Pinpoint the cell where the given text exists, returning its (X, Y) midpoint coordinate. 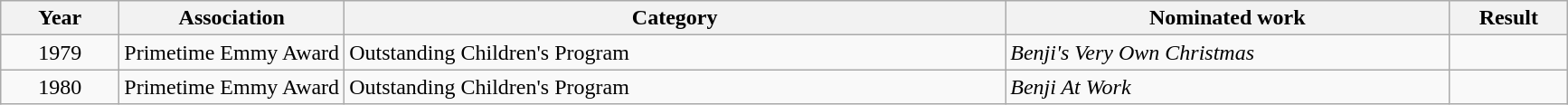
Year (60, 18)
1979 (60, 52)
Benji At Work (1228, 87)
Nominated work (1228, 18)
Category (675, 18)
Benji's Very Own Christmas (1228, 52)
Result (1508, 18)
Association (231, 18)
1980 (60, 87)
